Extract the [x, y] coordinate from the center of the cell holding the provided text.  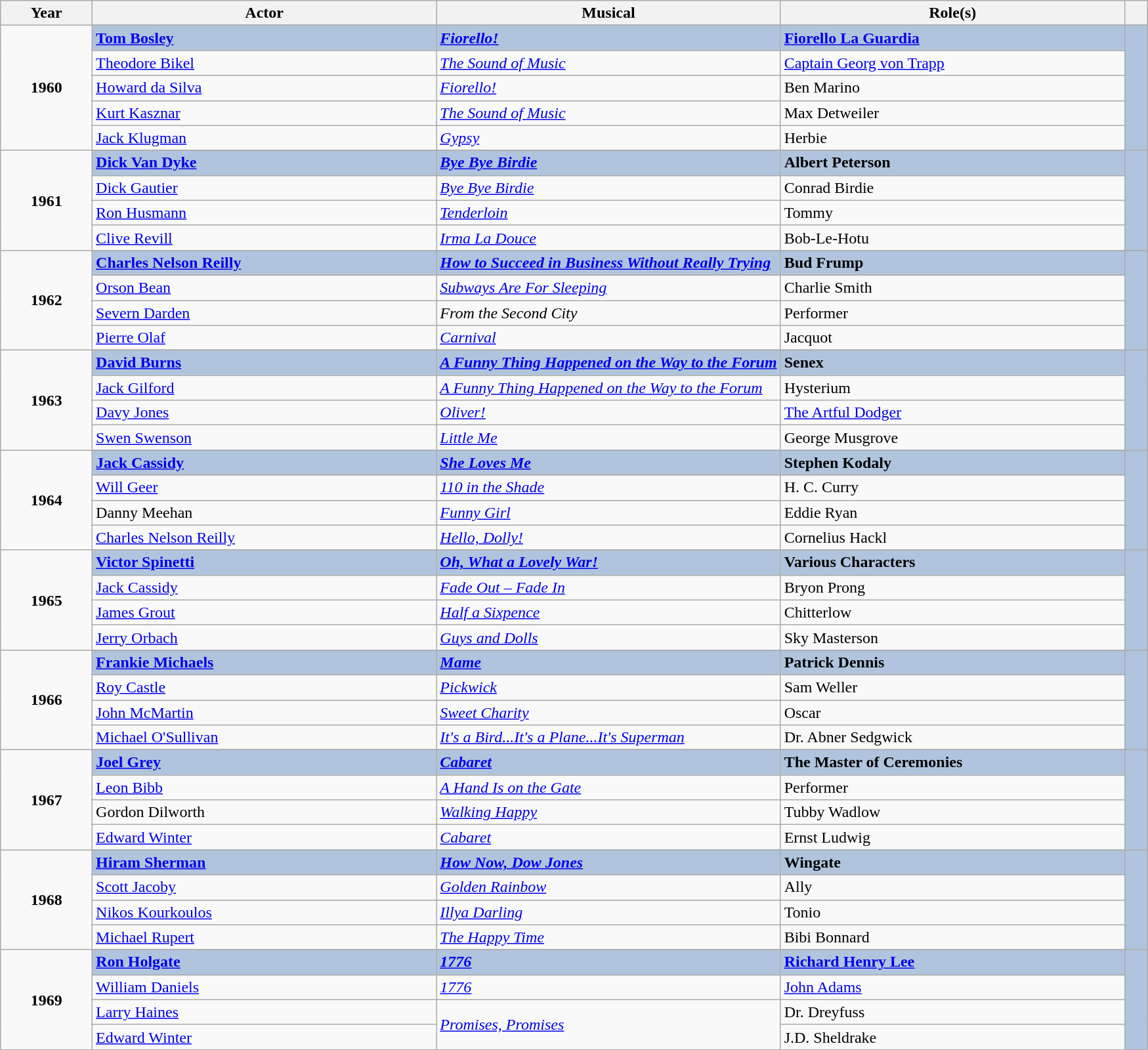
James Grout [265, 612]
Hello, Dolly! [608, 537]
Nikos Kourkoulos [265, 912]
1962 [47, 300]
Roy Castle [265, 687]
Dick Gautier [265, 188]
Will Geer [265, 488]
George Musgrove [952, 438]
Scott Jacoby [265, 887]
H. C. Curry [952, 488]
Bryon Prong [952, 587]
Davy Jones [265, 413]
Role(s) [952, 13]
Carnival [608, 338]
1963 [47, 400]
Promises, Promises [608, 1024]
1966 [47, 700]
Swen Swenson [265, 438]
Guys and Dolls [608, 637]
Wingate [952, 862]
The Master of Ceremonies [952, 763]
Bob-Le-Hotu [952, 238]
Hysterium [952, 388]
Severn Darden [265, 313]
John McMartin [265, 712]
Herbie [952, 138]
John Adams [952, 987]
Ron Husmann [265, 213]
Richard Henry Lee [952, 962]
Tenderloin [608, 213]
Patrick Dennis [952, 662]
Tonio [952, 912]
Subways Are For Sleeping [608, 287]
Fade Out – Fade In [608, 587]
Victor Spinetti [265, 562]
Max Detweiler [952, 113]
Dr. Abner Sedgwick [952, 738]
Leon Bibb [265, 787]
Gypsy [608, 138]
Bud Frump [952, 262]
Michael O'Sullivan [265, 738]
How to Succeed in Business Without Really Trying [608, 262]
Albert Peterson [952, 163]
Kurt Kasznar [265, 113]
Joel Grey [265, 763]
1967 [47, 800]
Walking Happy [608, 812]
Theodore Bikel [265, 63]
Little Me [608, 438]
Funny Girl [608, 513]
Sam Weller [952, 687]
Oscar [952, 712]
Dick Van Dyke [265, 163]
Hiram Sherman [265, 862]
Clive Revill [265, 238]
Ally [952, 887]
1965 [47, 600]
Orson Bean [265, 287]
Conrad Birdie [952, 188]
Fiorello La Guardia [952, 38]
Pickwick [608, 687]
Eddie Ryan [952, 513]
Ben Marino [952, 88]
Irma La Douce [608, 238]
The Artful Dodger [952, 413]
Tommy [952, 213]
Michael Rupert [265, 937]
Jack Klugman [265, 138]
She Loves Me [608, 463]
Ernst Ludwig [952, 837]
Chitterlow [952, 612]
Half a Sixpence [608, 612]
Frankie Michaels [265, 662]
1964 [47, 500]
Sweet Charity [608, 712]
Howard da Silva [265, 88]
Various Characters [952, 562]
Golden Rainbow [608, 887]
Larry Haines [265, 1012]
Cornelius Hackl [952, 537]
Illya Darling [608, 912]
1969 [47, 999]
Senex [952, 363]
Oh, What a Lovely War! [608, 562]
Tubby Wadlow [952, 812]
1968 [47, 900]
Musical [608, 13]
Year [47, 13]
Gordon Dilworth [265, 812]
Ron Holgate [265, 962]
1961 [47, 200]
Jacquot [952, 338]
Charlie Smith [952, 287]
David Burns [265, 363]
How Now, Dow Jones [608, 862]
From the Second City [608, 313]
Danny Meehan [265, 513]
Mame [608, 662]
1960 [47, 88]
Sky Masterson [952, 637]
Tom Bosley [265, 38]
Stephen Kodaly [952, 463]
J.D. Sheldrake [952, 1037]
Actor [265, 13]
110 in the Shade [608, 488]
Bibi Bonnard [952, 937]
Dr. Dreyfuss [952, 1012]
It's a Bird...It's a Plane...It's Superman [608, 738]
The Happy Time [608, 937]
Oliver! [608, 413]
Jack Gilford [265, 388]
Pierre Olaf [265, 338]
A Hand Is on the Gate [608, 787]
William Daniels [265, 987]
Captain Georg von Trapp [952, 63]
Jerry Orbach [265, 637]
